Locate the cell with the specified text and output its (x, y) center coordinate. 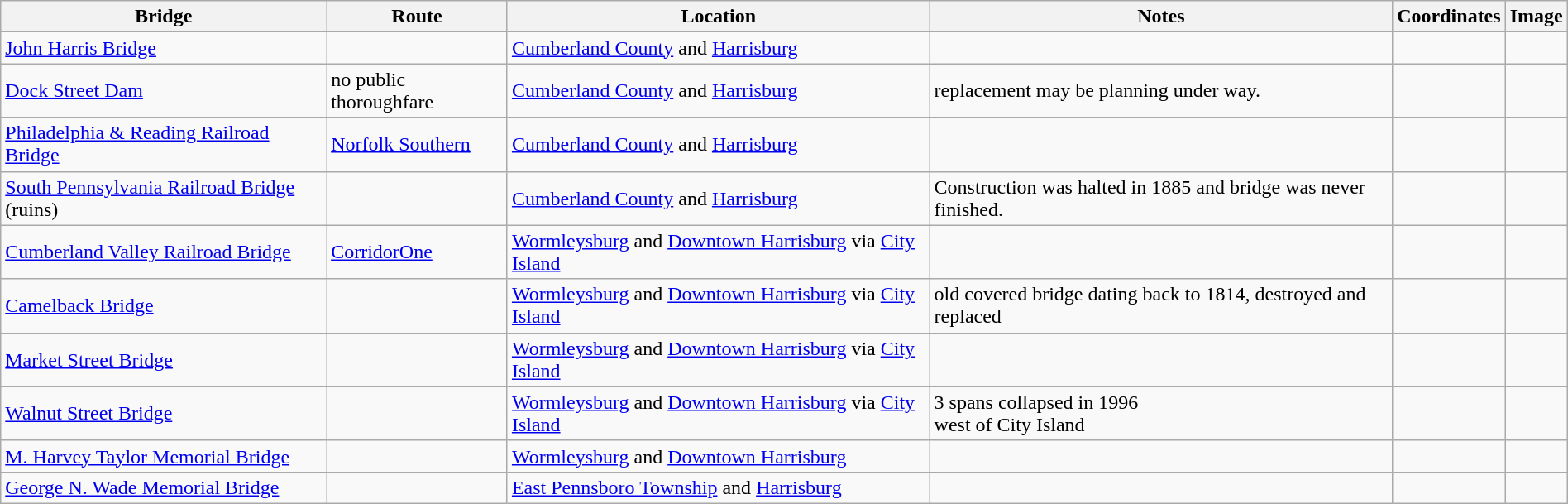
Route (417, 17)
CorridorOne (417, 252)
Norfolk Southern (417, 144)
Bridge (164, 17)
no public thoroughfare (417, 91)
John Harris Bridge (164, 48)
East Pennsboro Township and Harrisburg (718, 487)
Walnut Street Bridge (164, 414)
3 spans collapsed in 1996west of City Island (1161, 414)
Philadelphia & Reading Railroad Bridge (164, 144)
George N. Wade Memorial Bridge (164, 487)
replacement may be planning under way. (1161, 91)
Image (1537, 17)
Cumberland Valley Railroad Bridge (164, 252)
Construction was halted in 1885 and bridge was never finished. (1161, 199)
Coordinates (1449, 17)
Camelback Bridge (164, 306)
old covered bridge dating back to 1814, destroyed and replaced (1161, 306)
Dock Street Dam (164, 91)
South Pennsylvania Railroad Bridge (ruins) (164, 199)
Location (718, 17)
M. Harvey Taylor Memorial Bridge (164, 456)
Notes (1161, 17)
Wormleysburg and Downtown Harrisburg (718, 456)
Market Street Bridge (164, 359)
